Extract the (X, Y) coordinate from the center of the cell holding the provided text.  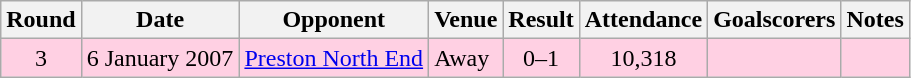
Round (41, 20)
3 (41, 58)
6 January 2007 (160, 58)
Venue (466, 20)
Away (466, 58)
Result (541, 20)
10,318 (643, 58)
Attendance (643, 20)
0–1 (541, 58)
Goalscorers (774, 20)
Opponent (334, 20)
Date (160, 20)
Notes (875, 20)
Preston North End (334, 58)
